Output the [x, y] coordinate of the center of the cell containing the given text.  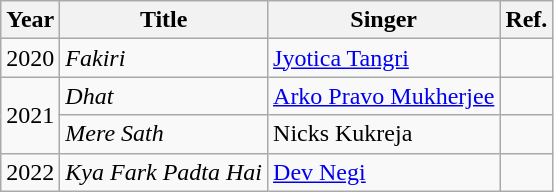
Ref. [526, 20]
Dev Negi [384, 172]
2020 [30, 58]
2022 [30, 172]
Nicks Kukreja [384, 134]
Jyotica Tangri [384, 58]
Fakiri [164, 58]
Arko Pravo Mukherjee [384, 96]
Mere Sath [164, 134]
Dhat [164, 96]
Title [164, 20]
Year [30, 20]
Kya Fark Padta Hai [164, 172]
Singer [384, 20]
2021 [30, 115]
